Scan for the cell matching the given text and deliver its [x, y] coordinate at center. 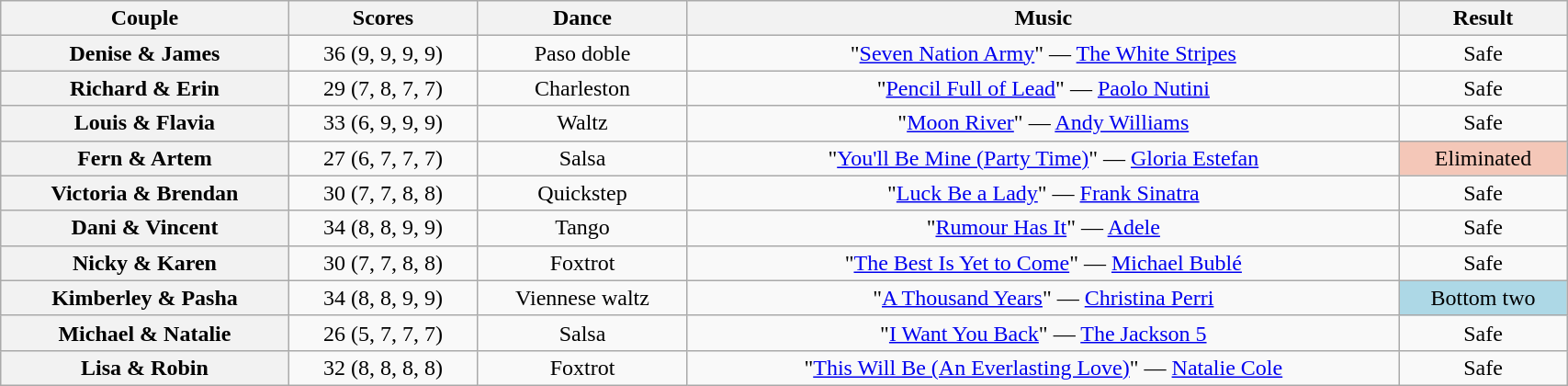
Music [1043, 18]
"A Thousand Years" — Christina Perri [1043, 298]
"You'll Be Mine (Party Time)" — Gloria Estefan [1043, 158]
33 (6, 9, 9, 9) [383, 123]
Kimberley & Pasha [145, 298]
Nicky & Karen [145, 263]
Lisa & Robin [145, 368]
27 (6, 7, 7, 7) [383, 158]
Dance [582, 18]
"Pencil Full of Lead" — Paolo Nutini [1043, 88]
Eliminated [1483, 158]
Denise & James [145, 53]
Waltz [582, 123]
32 (8, 8, 8, 8) [383, 368]
Richard & Erin [145, 88]
Bottom two [1483, 298]
Charleston [582, 88]
Dani & Vincent [145, 228]
"The Best Is Yet to Come" — Michael Bublé [1043, 263]
Tango [582, 228]
Scores [383, 18]
"This Will Be (An Everlasting Love)" — Natalie Cole [1043, 368]
Victoria & Brendan [145, 193]
Result [1483, 18]
Couple [145, 18]
Louis & Flavia [145, 123]
Viennese waltz [582, 298]
Quickstep [582, 193]
Michael & Natalie [145, 333]
26 (5, 7, 7, 7) [383, 333]
"Luck Be a Lady" — Frank Sinatra [1043, 193]
"Seven Nation Army" — The White Stripes [1043, 53]
Fern & Artem [145, 158]
"Moon River" — Andy Williams [1043, 123]
29 (7, 8, 7, 7) [383, 88]
"Rumour Has It" — Adele [1043, 228]
36 (9, 9, 9, 9) [383, 53]
"I Want You Back" — The Jackson 5 [1043, 333]
Paso doble [582, 53]
